Return the [x, y] coordinate for the center point of the cell that contains the specified text.  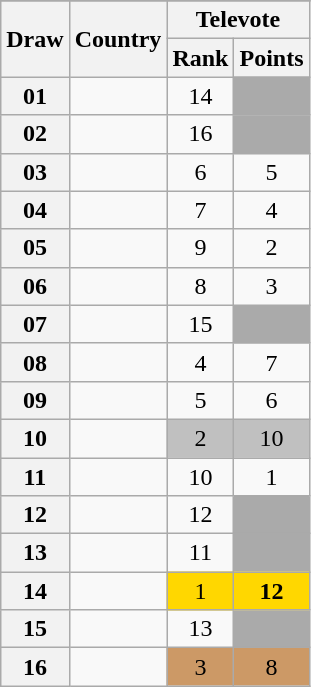
05 [35, 248]
Rank [200, 58]
08 [35, 362]
09 [35, 400]
07 [35, 324]
Country [118, 39]
Points [272, 58]
02 [35, 134]
04 [35, 210]
9 [200, 248]
03 [35, 172]
Televote [238, 20]
06 [35, 286]
01 [35, 96]
Draw [35, 39]
